Provide the (X, Y) coordinate of the cell's center where the given text is located.  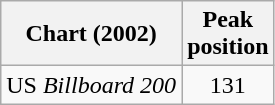
US Billboard 200 (92, 85)
Chart (2002) (92, 34)
131 (228, 85)
Peakposition (228, 34)
